Identify which cell holds the provided text, then report its [x, y] central coordinate. 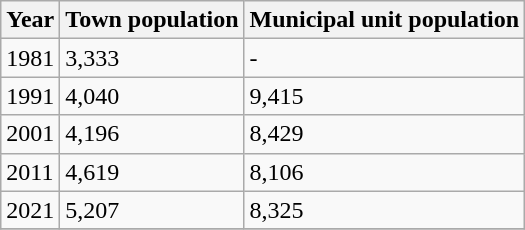
Year [30, 20]
2021 [30, 210]
5,207 [152, 210]
4,040 [152, 96]
- [384, 58]
2001 [30, 134]
3,333 [152, 58]
1991 [30, 96]
1981 [30, 58]
2011 [30, 172]
Town population [152, 20]
8,325 [384, 210]
Municipal unit population [384, 20]
4,196 [152, 134]
9,415 [384, 96]
8,429 [384, 134]
4,619 [152, 172]
8,106 [384, 172]
